Return the (x, y) coordinate for the center point of the cell that contains the specified text.  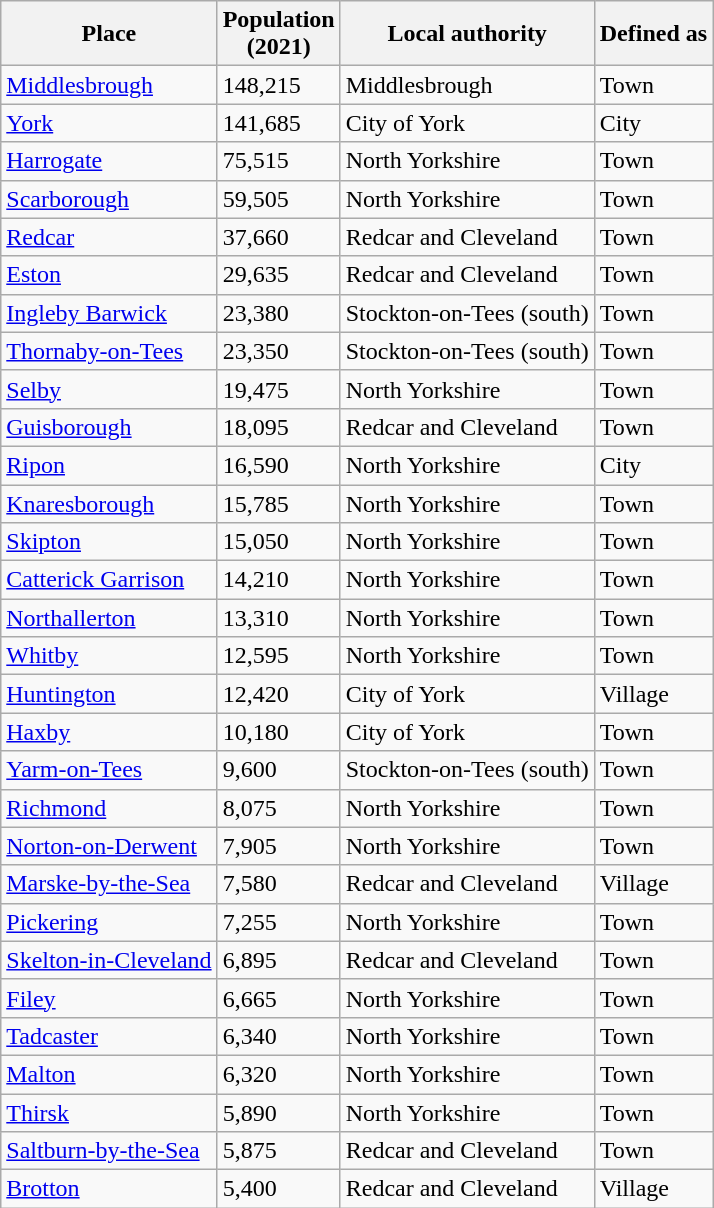
15,785 (278, 503)
Richmond (109, 808)
12,595 (278, 656)
7,255 (278, 922)
Brotton (109, 1189)
15,050 (278, 542)
6,340 (278, 1036)
10,180 (278, 732)
Filey (109, 998)
5,890 (278, 1113)
5,400 (278, 1189)
Knaresborough (109, 503)
148,215 (278, 85)
7,580 (278, 884)
Huntington (109, 694)
Ingleby Barwick (109, 313)
Population(2021) (278, 34)
Local authority (467, 34)
Saltburn-by-the-Sea (109, 1151)
16,590 (278, 465)
Marske-by-the-Sea (109, 884)
9,600 (278, 770)
75,515 (278, 161)
23,380 (278, 313)
Ripon (109, 465)
Malton (109, 1074)
29,635 (278, 275)
7,905 (278, 846)
18,095 (278, 427)
Pickering (109, 922)
37,660 (278, 237)
59,505 (278, 199)
Norton-on-Derwent (109, 846)
5,875 (278, 1151)
Skipton (109, 542)
6,320 (278, 1074)
Thirsk (109, 1113)
Selby (109, 389)
19,475 (278, 389)
Thornaby-on-Tees (109, 351)
13,310 (278, 618)
Catterick Garrison (109, 580)
12,420 (278, 694)
Place (109, 34)
Yarm-on-Tees (109, 770)
141,685 (278, 123)
Skelton-in-Cleveland (109, 960)
Haxby (109, 732)
Harrogate (109, 161)
Guisborough (109, 427)
8,075 (278, 808)
Defined as (653, 34)
Eston (109, 275)
Tadcaster (109, 1036)
Scarborough (109, 199)
6,665 (278, 998)
23,350 (278, 351)
Whitby (109, 656)
Northallerton (109, 618)
Redcar (109, 237)
6,895 (278, 960)
14,210 (278, 580)
York (109, 123)
